For the text-containing cell, return its midpoint in (x, y) coordinate format. 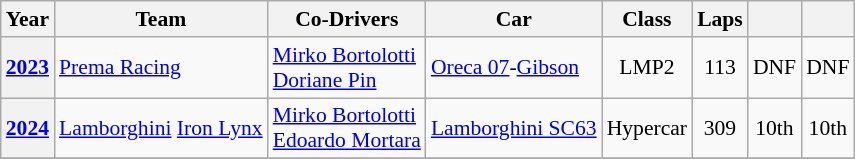
Mirko Bortolotti Doriane Pin (347, 68)
Laps (720, 19)
2024 (28, 128)
Car (514, 19)
309 (720, 128)
Co-Drivers (347, 19)
Class (647, 19)
Year (28, 19)
LMP2 (647, 68)
113 (720, 68)
Prema Racing (161, 68)
Hypercar (647, 128)
Oreca 07-Gibson (514, 68)
2023 (28, 68)
Team (161, 19)
Lamborghini SC63 (514, 128)
Mirko Bortolotti Edoardo Mortara (347, 128)
Lamborghini Iron Lynx (161, 128)
